Extract the [x, y] coordinate from the center of the cell holding the provided text.  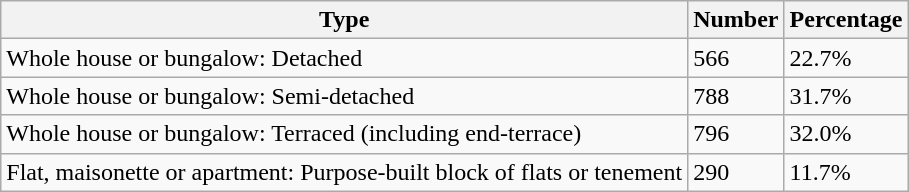
Percentage [846, 20]
Type [344, 20]
31.7% [846, 96]
796 [736, 134]
32.0% [846, 134]
Whole house or bungalow: Terraced (including end-terrace) [344, 134]
Number [736, 20]
Whole house or bungalow: Semi-detached [344, 96]
11.7% [846, 172]
566 [736, 58]
290 [736, 172]
Flat, maisonette or apartment: Purpose-built block of flats or tenement [344, 172]
Whole house or bungalow: Detached [344, 58]
22.7% [846, 58]
788 [736, 96]
